For the text-containing cell, return its midpoint in (X, Y) coordinate format. 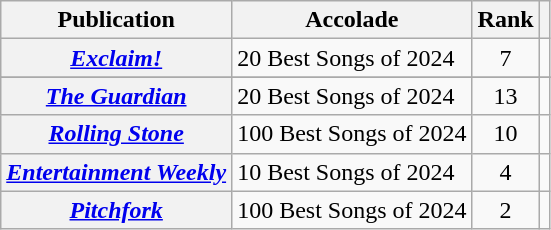
13 (506, 96)
Pitchfork (116, 210)
7 (506, 58)
Exclaim! (116, 58)
Rolling Stone (116, 134)
Accolade (352, 20)
Entertainment Weekly (116, 172)
2 (506, 210)
Publication (116, 20)
The Guardian (116, 96)
4 (506, 172)
10 (506, 134)
Rank (506, 20)
10 Best Songs of 2024 (352, 172)
